Scan for the cell matching the given text and deliver its [x, y] coordinate at center. 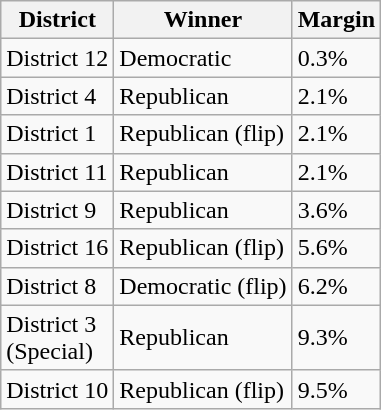
District [58, 20]
6.2% [336, 286]
District 11 [58, 172]
District 8 [58, 286]
Democratic [203, 58]
District 1 [58, 134]
Winner [203, 20]
District 9 [58, 210]
Democratic (flip) [203, 286]
District 12 [58, 58]
0.3% [336, 58]
District 16 [58, 248]
5.6% [336, 248]
District 4 [58, 96]
3.6% [336, 210]
Margin [336, 20]
District 3(Special) [58, 338]
9.3% [336, 338]
9.5% [336, 389]
District 10 [58, 389]
